Locate the cell with the specified text and output its [X, Y] center coordinate. 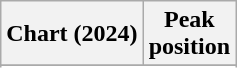
Chart (2024) [72, 34]
Peakposition [189, 34]
